Detect which cell encompasses the target text, then output its [x, y] center coordinate. 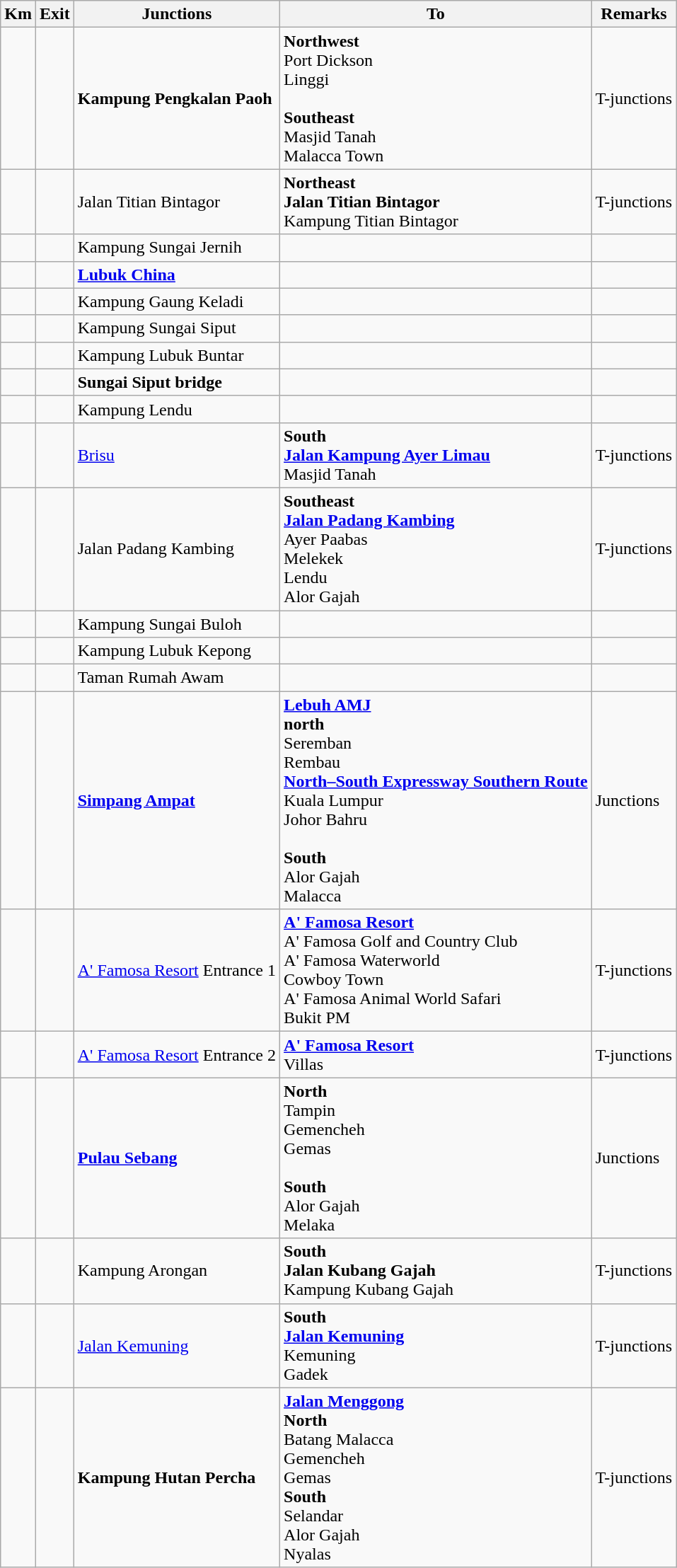
Kampung Arongan [177, 1271]
A' Famosa ResortVillas [436, 1054]
A' Famosa Resort Entrance 1 [177, 971]
Pulau Sebang [177, 1158]
A' Famosa ResortA' Famosa Golf and Country ClubA' Famosa WaterworldCowboy TownA' Famosa Animal World SafariBukit PM [436, 971]
South Jalan KemuningKemuningGadek [436, 1346]
Kampung Pengkalan Paoh [177, 98]
Exit [54, 14]
Simpang Ampat [177, 800]
Kampung Sungai Jernih [177, 248]
Jalan Titian Bintagor [177, 202]
Kampung Lubuk Buntar [177, 355]
Jalan MenggongNorthBatang MalaccaGemenchehGemasSouthSelandarAlor GajahNyalas [436, 1477]
To [436, 14]
Lubuk China [177, 275]
A' Famosa Resort Entrance 2 [177, 1054]
Kampung Lubuk Kepong [177, 651]
Southeast Jalan Padang KambingAyer PaabasMelekekLenduAlor Gajah [436, 549]
South Jalan Kampung Ayer LimauMasjid Tanah [436, 455]
Brisu [177, 455]
Kampung Gaung Keladi [177, 301]
NortheastJalan Titian BintagorKampung Titian Bintagor [436, 202]
Kampung Hutan Percha [177, 1477]
Northwest Port Dickson LinggiSoutheast Masjid Tanah Malacca Town [436, 98]
North Tampin Gemencheh GemasSouth Alor Gajah Melaka [436, 1158]
Taman Rumah Awam [177, 678]
Kampung Sungai Siput [177, 328]
Jalan Kemuning [177, 1346]
SouthJalan Kubang GajahKampung Kubang Gajah [436, 1271]
Sungai Siput bridge [177, 382]
Remarks [634, 14]
Jalan Padang Kambing [177, 549]
Lebuh AMJnorth Seremban Rembau North–South Expressway Southern RouteKuala LumpurJohor BahruSouth Alor Gajah Malacca [436, 800]
Kampung Lendu [177, 409]
Kampung Sungai Buloh [177, 623]
Km [18, 14]
